Locate the cell with the specified text and output its (X, Y) center coordinate. 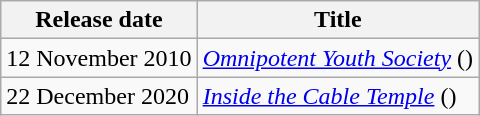
Omnipotent Youth Society () (338, 58)
Title (338, 20)
12 November 2010 (99, 58)
Release date (99, 20)
22 December 2020 (99, 96)
Inside the Cable Temple () (338, 96)
